Extract the [X, Y] coordinate from the center of the cell holding the provided text.  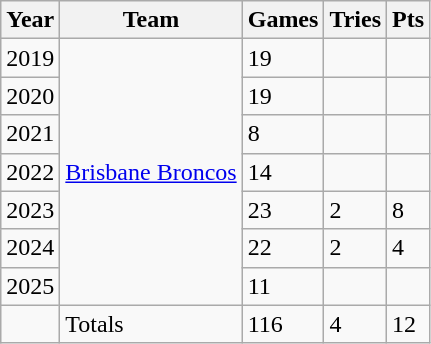
Year [30, 20]
22 [283, 248]
Games [283, 20]
12 [408, 324]
2021 [30, 134]
116 [283, 324]
14 [283, 172]
2020 [30, 96]
2025 [30, 286]
Brisbane Broncos [151, 172]
2022 [30, 172]
2019 [30, 58]
11 [283, 286]
Totals [151, 324]
Tries [356, 20]
23 [283, 210]
2023 [30, 210]
Pts [408, 20]
Team [151, 20]
2024 [30, 248]
